Provide the (x, y) coordinate of the cell's center where the given text is located.  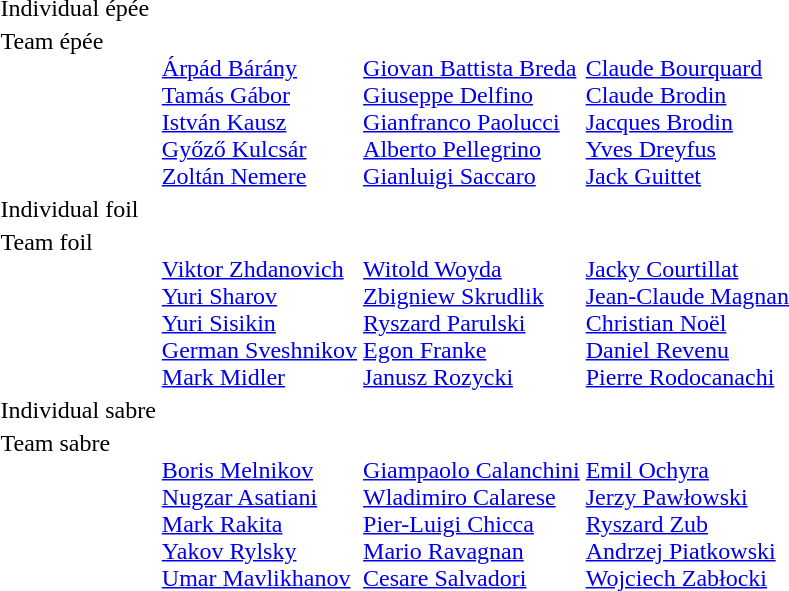
Árpád BárányTamás GáborIstván KauszGyőző KulcsárZoltán Nemere (259, 108)
Viktor ZhdanovichYuri SharovYuri SisikinGerman SveshnikovMark Midler (259, 310)
Witold WoydaZbigniew SkrudlikRyszard ParulskiEgon FrankeJanusz Rozycki (472, 310)
Giovan Battista BredaGiuseppe DelfinoGianfranco PaolucciAlberto PellegrinoGianluigi Saccaro (472, 108)
